Output the [X, Y] coordinate of the center of the cell containing the given text.  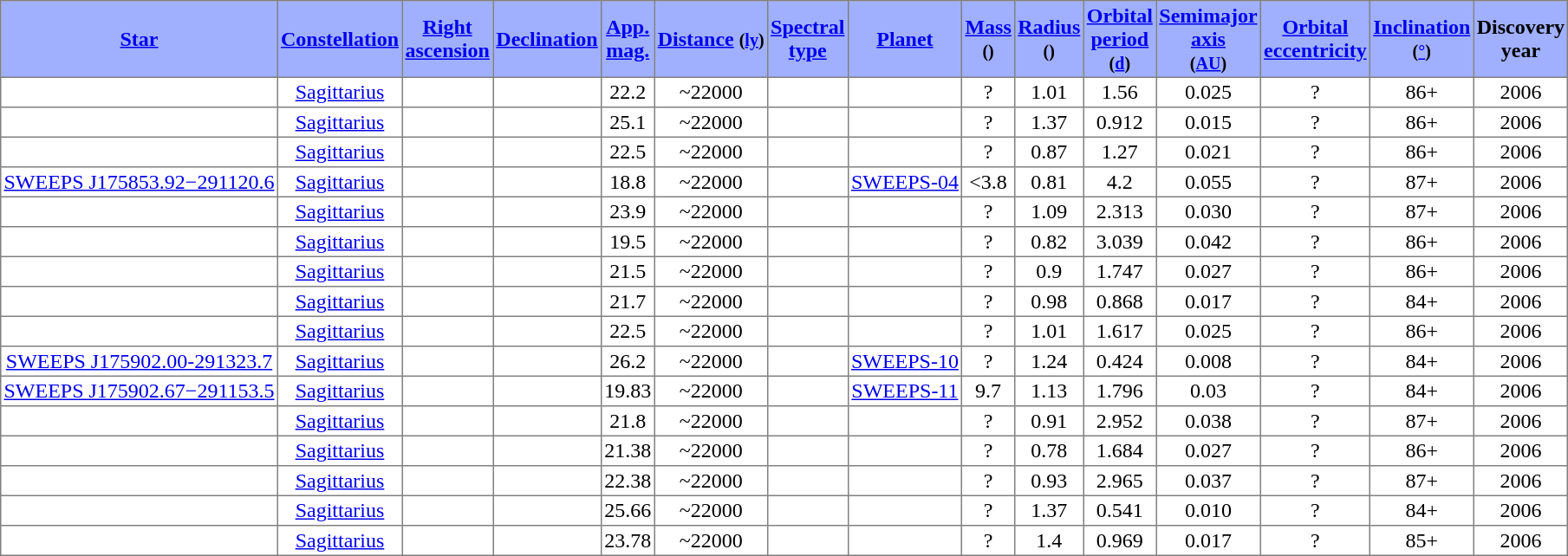
25.1 [628, 122]
0.010 [1208, 510]
21.7 [628, 301]
4.2 [1120, 182]
21.8 [628, 421]
0.021 [1208, 152]
SWEEPS J175853.92−291120.6 [140, 182]
SWEEPS-11 [905, 391]
1.24 [1050, 361]
SWEEPS J175902.67−291153.5 [140, 391]
21.38 [628, 450]
Inclination(°) [1422, 39]
0.93 [1050, 481]
3.039 [1120, 242]
2.952 [1120, 421]
0.015 [1208, 122]
1.27 [1120, 152]
Mass() [988, 39]
0.055 [1208, 182]
0.03 [1208, 391]
Distance (ly) [711, 39]
1.747 [1120, 271]
App.mag. [628, 39]
1.4 [1050, 540]
0.87 [1050, 152]
23.78 [628, 540]
0.030 [1208, 211]
0.868 [1120, 301]
Semimajoraxis(AU) [1208, 39]
SWEEPS J175902.00-291323.7 [140, 361]
0.969 [1120, 540]
0.912 [1120, 122]
0.98 [1050, 301]
0.541 [1120, 510]
18.8 [628, 182]
Orbitalperiod(d) [1120, 39]
0.042 [1208, 242]
Star [140, 39]
19.5 [628, 242]
0.78 [1050, 450]
Declination [548, 39]
Orbitaleccentricity [1315, 39]
19.83 [628, 391]
1.617 [1120, 331]
1.13 [1050, 391]
2.965 [1120, 481]
0.82 [1050, 242]
1.56 [1120, 92]
26.2 [628, 361]
85+ [1422, 540]
<3.8 [988, 182]
Planet [905, 39]
Radius() [1050, 39]
0.81 [1050, 182]
0.91 [1050, 421]
Rightascension [447, 39]
22.38 [628, 481]
Discoveryyear [1520, 39]
1.796 [1120, 391]
0.008 [1208, 361]
0.424 [1120, 361]
Spectraltype [808, 39]
25.66 [628, 510]
Constellation [340, 39]
0.037 [1208, 481]
SWEEPS-10 [905, 361]
2.313 [1120, 211]
0.9 [1050, 271]
9.7 [988, 391]
23.9 [628, 211]
22.2 [628, 92]
1.684 [1120, 450]
0.038 [1208, 421]
21.5 [628, 271]
1.09 [1050, 211]
SWEEPS-04 [905, 182]
